For the text-containing cell, return its midpoint in (X, Y) coordinate format. 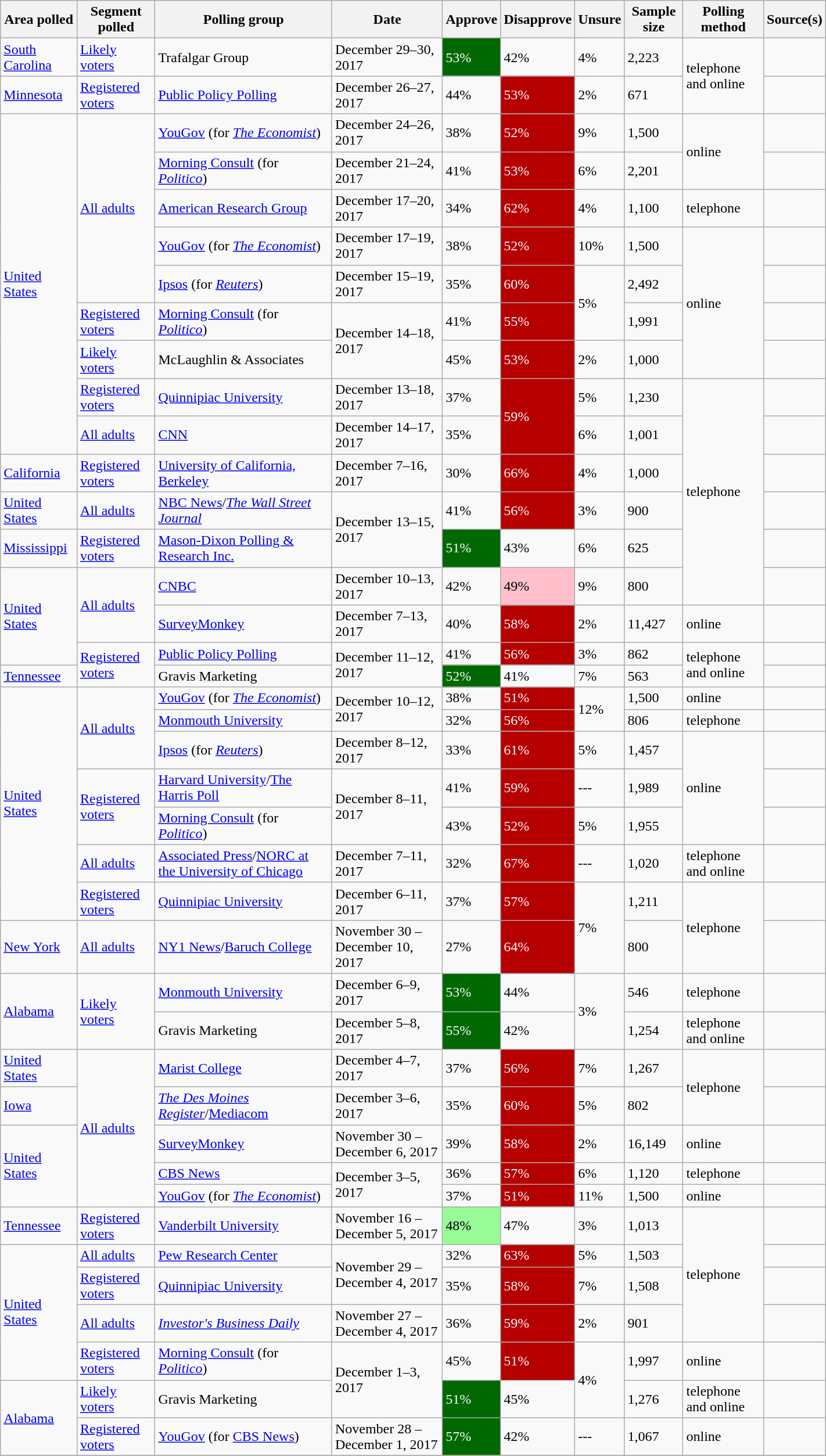
December 5–8, 2017 (387, 1030)
December 24–26, 2017 (387, 132)
CNN (243, 434)
546 (654, 992)
YouGov (for CBS News) (243, 1437)
December 1–3, 2017 (387, 1380)
40% (472, 624)
November 16 – December 5, 2017 (387, 1225)
49% (538, 587)
10% (599, 246)
1,457 (654, 750)
900 (654, 511)
December 17–20, 2017 (387, 208)
December 10–12, 2017 (387, 709)
Sample size (654, 20)
December 4–7, 2017 (387, 1069)
November 27 – December 4, 2017 (387, 1323)
563 (654, 676)
1,067 (654, 1437)
1,100 (654, 208)
December 15–19, 2017 (387, 283)
806 (654, 720)
62% (538, 208)
American Research Group (243, 208)
1,955 (654, 826)
27% (472, 947)
December 8–12, 2017 (387, 750)
66% (538, 473)
64% (538, 947)
New York (39, 947)
Polling method (724, 20)
December 10–13, 2017 (387, 587)
Harvard University/The Harris Poll (243, 788)
Polling group (243, 20)
2,492 (654, 283)
California (39, 473)
Date (387, 20)
Disapprove (538, 20)
December 13–15, 2017 (387, 530)
December 14–18, 2017 (387, 340)
Vanderbilt University (243, 1225)
December 3–6, 2017 (387, 1106)
December 8–11, 2017 (387, 807)
CNBC (243, 587)
1,001 (654, 434)
December 29–30, 2017 (387, 57)
1,508 (654, 1286)
2,223 (654, 57)
December 3–5, 2017 (387, 1185)
2,201 (654, 171)
34% (472, 208)
1,120 (654, 1174)
802 (654, 1106)
1,230 (654, 397)
Investor's Business Daily (243, 1323)
Minnesota (39, 95)
December 14–17, 2017 (387, 434)
Mississippi (39, 548)
Area polled (39, 20)
1,267 (654, 1069)
University of California, Berkeley (243, 473)
1,997 (654, 1361)
67% (538, 863)
December 11–12, 2017 (387, 665)
16,149 (654, 1144)
December 6–11, 2017 (387, 901)
30% (472, 473)
November 30 – December 10, 2017 (387, 947)
NY1 News/Baruch College (243, 947)
December 6–9, 2017 (387, 992)
December 21–24, 2017 (387, 171)
1,503 (654, 1256)
South Carolina (39, 57)
61% (538, 750)
Unsure (599, 20)
11% (599, 1196)
Trafalgar Group (243, 57)
1,020 (654, 863)
63% (538, 1256)
November 30 – December 6, 2017 (387, 1144)
Associated Press/NORC at the University of Chicago (243, 863)
39% (472, 1144)
33% (472, 750)
December 7–11, 2017 (387, 863)
November 28 – December 1, 2017 (387, 1437)
November 29 – December 4, 2017 (387, 1274)
NBC News/The Wall Street Journal (243, 511)
862 (654, 654)
Marist College (243, 1069)
671 (654, 95)
1,013 (654, 1225)
1,989 (654, 788)
1,276 (654, 1399)
December 13–18, 2017 (387, 397)
625 (654, 548)
48% (472, 1225)
1,991 (654, 322)
47% (538, 1225)
11,427 (654, 624)
Approve (472, 20)
1,211 (654, 901)
901 (654, 1323)
The Des Moines Register/Mediacom (243, 1106)
December 7–13, 2017 (387, 624)
12% (599, 709)
Source(s) (795, 20)
December 26–27, 2017 (387, 95)
December 17–19, 2017 (387, 246)
December 7–16, 2017 (387, 473)
1,254 (654, 1030)
McLaughlin & Associates (243, 359)
Pew Research Center (243, 1256)
Iowa (39, 1106)
Segment polled (116, 20)
Mason-Dixon Polling & Research Inc. (243, 548)
CBS News (243, 1174)
